Return [x, y] of the center of cell containing provided text 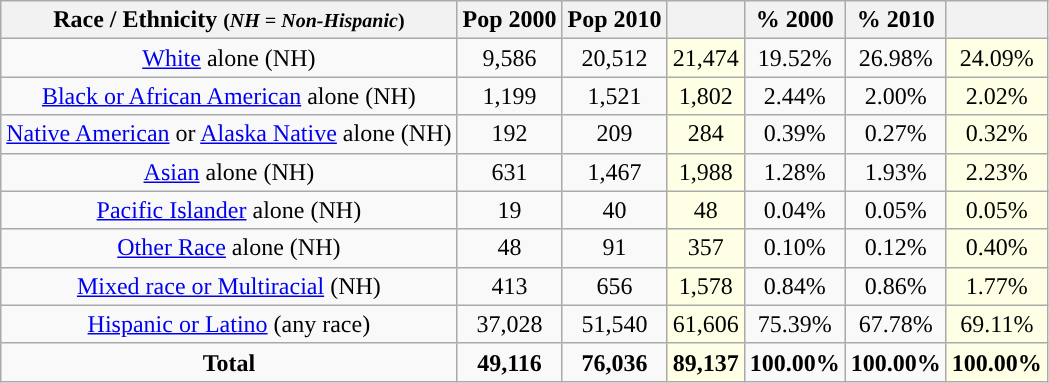
76,036 [614, 362]
0.04% [794, 210]
89,137 [706, 362]
1,199 [510, 96]
192 [510, 134]
1,467 [614, 172]
2.23% [996, 172]
1,988 [706, 172]
9,586 [510, 58]
357 [706, 248]
White alone (NH) [229, 58]
69.11% [996, 324]
1.77% [996, 286]
37,028 [510, 324]
1,802 [706, 96]
1.28% [794, 172]
0.27% [896, 134]
1,521 [614, 96]
Total [229, 362]
0.84% [794, 286]
40 [614, 210]
21,474 [706, 58]
51,540 [614, 324]
0.40% [996, 248]
Pacific Islander alone (NH) [229, 210]
75.39% [794, 324]
Hispanic or Latino (any race) [229, 324]
% 2000 [794, 20]
1.93% [896, 172]
61,606 [706, 324]
Pop 2000 [510, 20]
656 [614, 286]
631 [510, 172]
0.10% [794, 248]
0.32% [996, 134]
413 [510, 286]
19.52% [794, 58]
20,512 [614, 58]
Asian alone (NH) [229, 172]
49,116 [510, 362]
0.86% [896, 286]
209 [614, 134]
91 [614, 248]
2.44% [794, 96]
2.00% [896, 96]
Other Race alone (NH) [229, 248]
26.98% [896, 58]
24.09% [996, 58]
Black or African American alone (NH) [229, 96]
Native American or Alaska Native alone (NH) [229, 134]
Pop 2010 [614, 20]
% 2010 [896, 20]
67.78% [896, 324]
284 [706, 134]
Mixed race or Multiracial (NH) [229, 286]
0.39% [794, 134]
Race / Ethnicity (NH = Non-Hispanic) [229, 20]
1,578 [706, 286]
2.02% [996, 96]
0.12% [896, 248]
19 [510, 210]
